Output the (X, Y) coordinate of the center of the cell containing the given text.  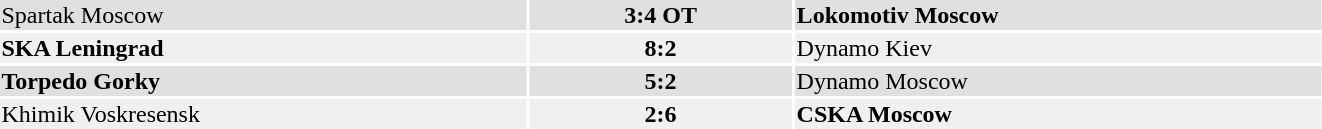
2:6 (660, 114)
Lokomotiv Moscow (1058, 15)
3:4 OT (660, 15)
8:2 (660, 48)
SKA Leningrad (263, 48)
Dynamo Kiev (1058, 48)
Torpedo Gorky (263, 81)
Spartak Moscow (263, 15)
5:2 (660, 81)
Khimik Voskresensk (263, 114)
CSKA Moscow (1058, 114)
Dynamo Moscow (1058, 81)
